Return the [X, Y] coordinate for the center point of the cell that contains the specified text.  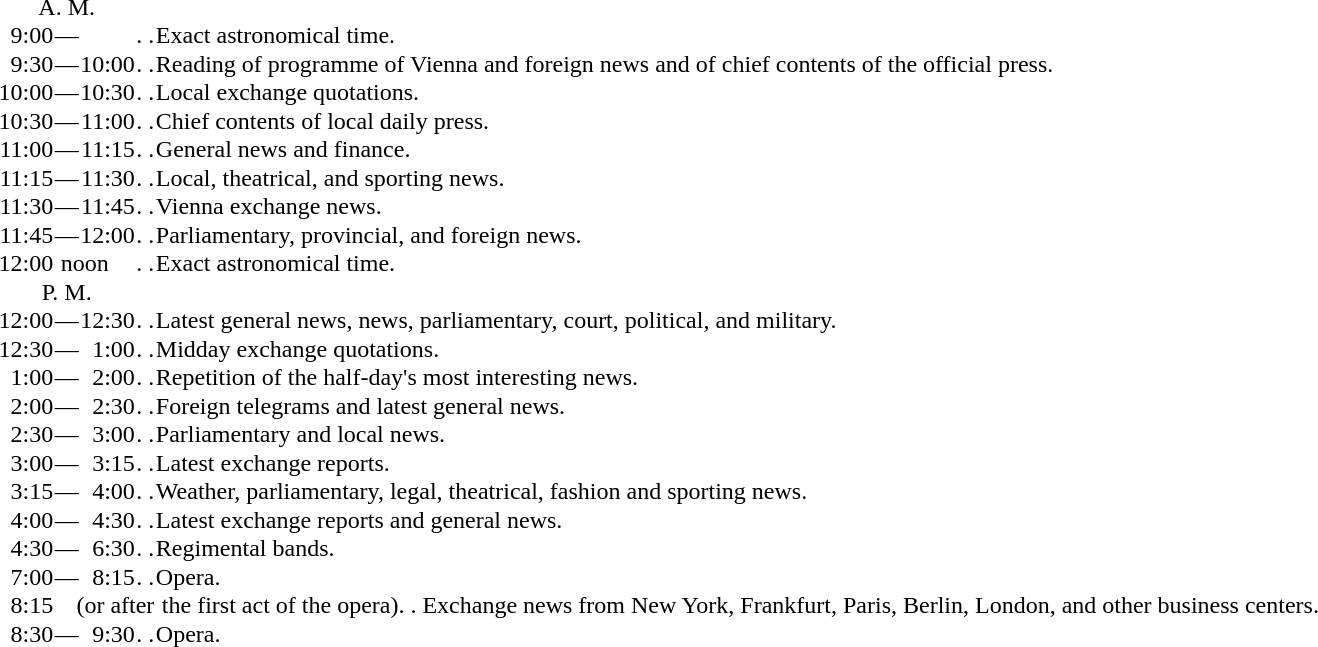
11:15 [108, 150]
noon [95, 264]
(or after [105, 606]
8:15 [108, 578]
11:30 [108, 178]
4:00 [108, 492]
9:30 [108, 634]
1:00 [108, 350]
12:00 [108, 236]
6:30 [108, 548]
4:30 [108, 520]
11:00 [108, 122]
2:00 [108, 378]
3:00 [108, 434]
11:45 [108, 206]
10:30 [108, 92]
3:15 [108, 464]
10:00 [108, 64]
12:30 [108, 320]
2:30 [108, 406]
